Detect which cell encompasses the target text, then output its [X, Y] center coordinate. 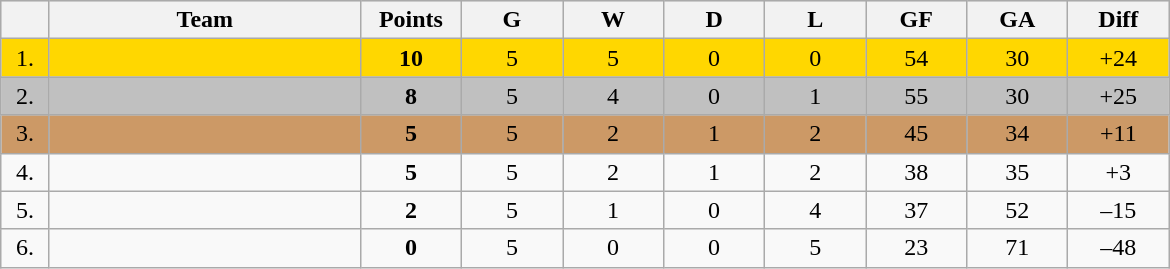
23 [916, 248]
Points [410, 20]
45 [916, 134]
GF [916, 20]
5. [26, 210]
D [714, 20]
35 [1018, 172]
52 [1018, 210]
Diff [1118, 20]
GA [1018, 20]
8 [410, 96]
G [512, 20]
–15 [1118, 210]
34 [1018, 134]
+11 [1118, 134]
38 [916, 172]
71 [1018, 248]
3. [26, 134]
L [816, 20]
4. [26, 172]
55 [916, 96]
2. [26, 96]
1. [26, 58]
6. [26, 248]
+25 [1118, 96]
+3 [1118, 172]
10 [410, 58]
37 [916, 210]
Team [204, 20]
–48 [1118, 248]
W [612, 20]
+24 [1118, 58]
54 [916, 58]
